Extract the (x, y) coordinate from the center of the cell holding the provided text.  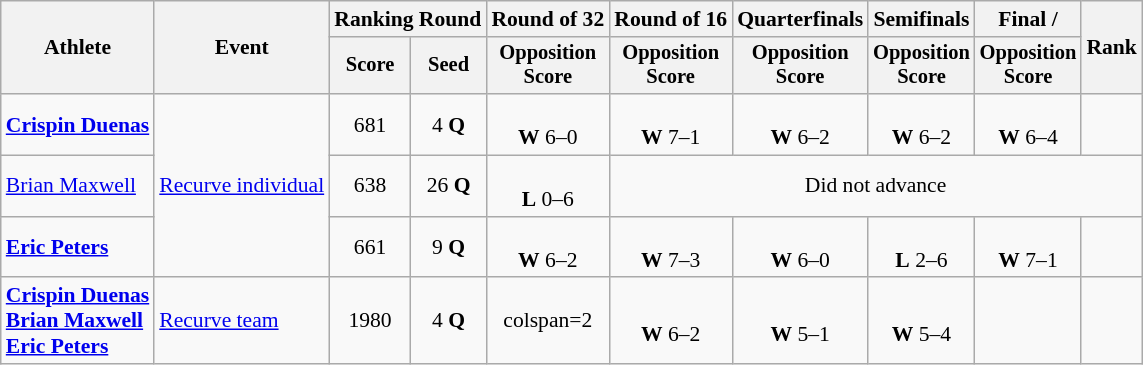
W 5–4 (922, 322)
Recurve individual (242, 186)
Score (370, 66)
Rank (1112, 48)
Did not advance (876, 186)
Round of 16 (670, 19)
W 7–3 (670, 248)
Recurve team (242, 322)
9 Q (449, 248)
Final / (1028, 19)
W 5–1 (800, 322)
L 0–6 (548, 186)
Crispin Duenas (78, 124)
Semifinals (922, 19)
Brian Maxwell (78, 186)
L 2–6 (922, 248)
Athlete (78, 48)
Round of 32 (548, 19)
681 (370, 124)
Event (242, 48)
Seed (449, 66)
W 6–4 (1028, 124)
661 (370, 248)
638 (370, 186)
Quarterfinals (800, 19)
Crispin DuenasBrian MaxwellEric Peters (78, 322)
Ranking Round (408, 19)
Eric Peters (78, 248)
1980 (370, 322)
26 Q (449, 186)
colspan=2 (548, 322)
